Output the (X, Y) coordinate of the center of the cell containing the given text.  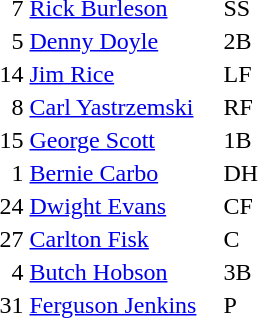
Carl Yastrzemski (124, 107)
Butch Hobson (124, 272)
Carlton Fisk (124, 239)
Jim Rice (124, 74)
Dwight Evans (124, 206)
Bernie Carbo (124, 173)
Denny Doyle (124, 41)
George Scott (124, 140)
